Extract the [x, y] coordinate from the center of the cell holding the provided text.  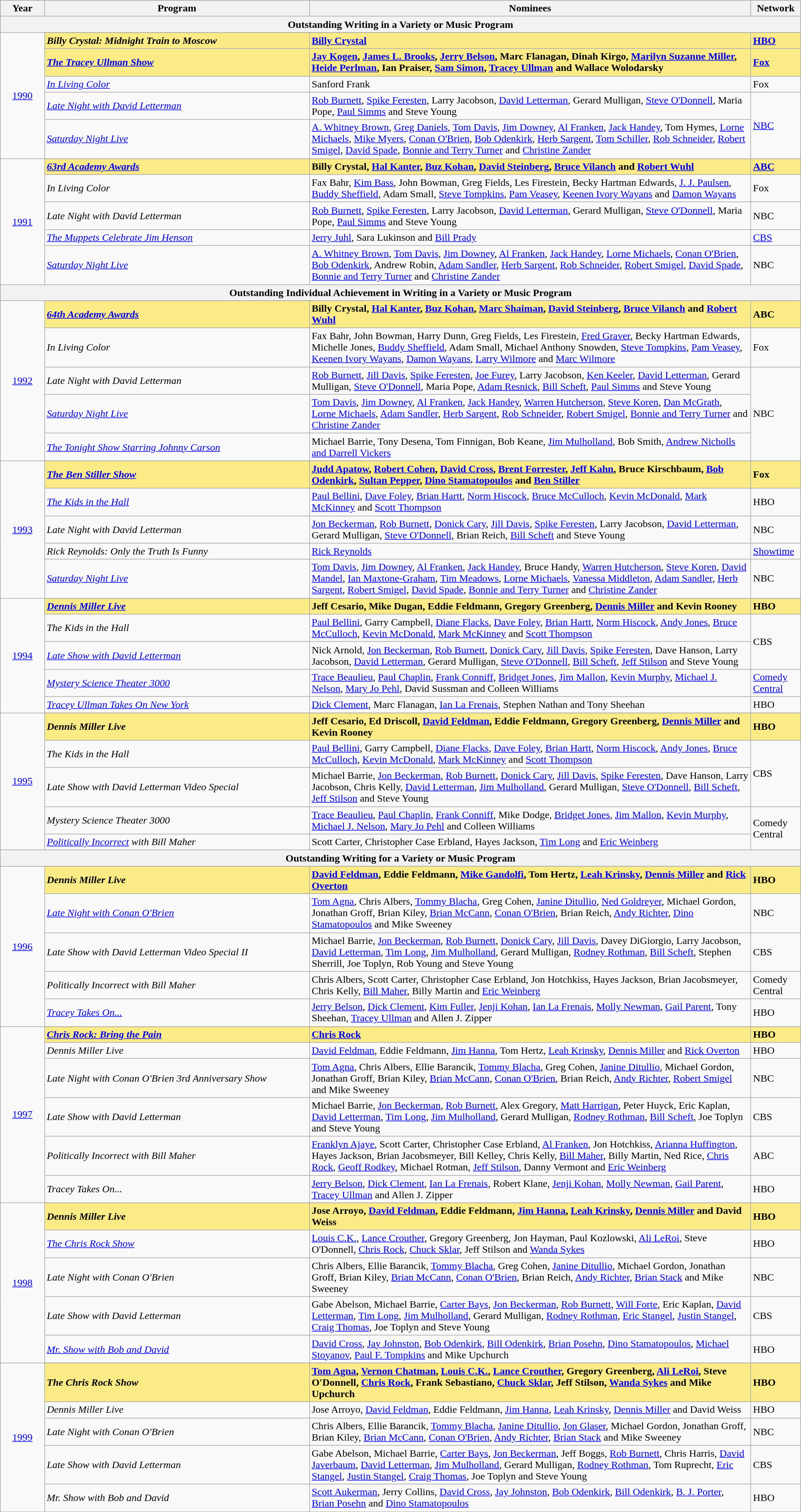
Outstanding Individual Achievement in Writing in a Variety or Music Program [400, 293]
Billy Crystal, Hal Kanter, Buz Kohan, Marc Shaiman, David Steinberg, Bruce Vilanch and Robert Wuhl [530, 314]
Michael Barrie, Tony Desena, Tom Finnigan, Bob Keane, Jim Mulholland, Bob Smith, Andrew Nicholls and Darrell Vickers [530, 447]
1994 [22, 655]
Jerry Belson, Dick Clement, Kim Fuller, Jenji Kohan, Ian La Frenais, Molly Newman, Gail Parent, Tony Sheehan, Tracey Ullman and Allen J. Zipper [530, 1013]
Tracey Ullman Takes On New York [177, 704]
Outstanding Writing in a Variety or Music Program [400, 24]
1995 [22, 781]
Judd Apatow, Robert Cohen, David Cross, Brent Forrester, Jeff Kahn, Bruce Kirschbaum, Bob Odenkirk, Sultan Pepper, Dino Stamatopoulos and Ben Stiller [530, 475]
Billy Crystal: Midnight Train to Moscow [177, 41]
1993 [22, 530]
1992 [22, 381]
63rd Academy Awards [177, 166]
Paul Bellini, Dave Foley, Brian Hartt, Norm Hiscock, Bruce McCulloch, Kevin McDonald, Mark McKinney and Scott Thompson [530, 502]
1998 [22, 1283]
The Tracey Ullman Show [177, 63]
Sanford Frank [530, 84]
David Cross, Jay Johnston, Bob Odenkirk, Bill Odenkirk, Brian Posehn, Dino Stamatopoulos, Michael Stoyanov, Paul F. Tompkins and Mike Upchurch [530, 1349]
David Feldman, Eddie Feldmann, Jim Hanna, Tom Hertz, Leah Krinsky, Dennis Miller and Rick Overton [530, 1050]
Billy Crystal, Hal Kanter, Buz Kohan, David Steinberg, Bruce Vilanch and Robert Wuhl [530, 166]
Rick Reynolds: Only the Truth Is Funny [177, 551]
The Muppets Celebrate Jim Henson [177, 237]
Jerry Juhl, Sara Lukinson and Bill Prady [530, 237]
The Tonight Show Starring Johnny Carson [177, 447]
Scott Carter, Christopher Case Erbland, Hayes Jackson, Tim Long and Eric Weinberg [530, 842]
Network [776, 8]
Late Show with David Letterman Video Special [177, 787]
Scott Aukerman, Jerry Collins, David Cross, Jay Johnston, Bob Odenkirk, Bill Odenkirk, B. J. Porter, Brian Posehn and Dino Stamatopoulos [530, 1498]
Showtime [776, 551]
Jeff Cesario, Ed Driscoll, David Feldman, Eddie Feldmann, Gregory Greenberg, Dennis Miller and Kevin Rooney [530, 726]
Outstanding Writing for a Variety or Music Program [400, 858]
Jerry Belson, Dick Clement, Ian La Frenais, Robert Klane, Jenji Kohan, Molly Newman, Gail Parent, Tracey Ullman and Allen J. Zipper [530, 1188]
Dick Clement, Marc Flanagan, Ian La Frenais, Stephen Nathan and Tony Sheehan [530, 704]
Nominees [530, 8]
1999 [22, 1437]
Billy Crystal [530, 41]
Jeff Cesario, Mike Dugan, Eddie Feldmann, Gregory Greenberg, Dennis Miller and Kevin Rooney [530, 606]
Late Night with Conan O'Brien 3rd Anniversary Show [177, 1078]
Chris Rock [530, 1034]
Rick Reynolds [530, 551]
1991 [22, 221]
Chris Rock: Bring the Pain [177, 1034]
David Feldman, Eddie Feldmann, Mike Gandolfi, Tom Hertz, Leah Krinsky, Dennis Miller and Rick Overton [530, 880]
1997 [22, 1114]
Program [177, 8]
Late Show with David Letterman Video Special II [177, 952]
1990 [22, 95]
64th Academy Awards [177, 314]
1996 [22, 946]
The Ben Stiller Show [177, 475]
Year [22, 8]
